Capture the cell that displays the provided text and extract its (x, y) central coordinate. 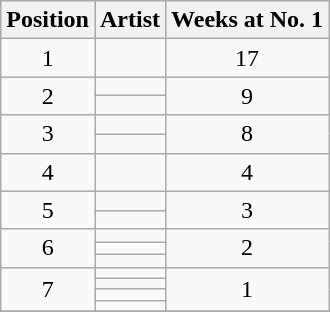
Position (48, 20)
6 (48, 248)
8 (248, 134)
5 (48, 210)
9 (248, 96)
Weeks at No. 1 (248, 20)
Artist (130, 20)
7 (48, 289)
17 (248, 58)
